Return the [X, Y] coordinate for the center point of the cell that contains the specified text.  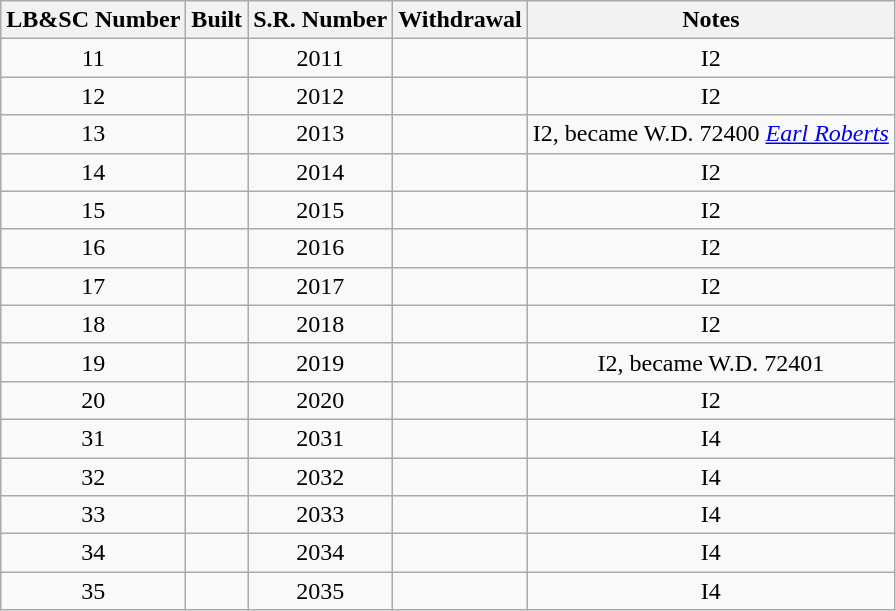
2017 [320, 286]
31 [94, 438]
18 [94, 324]
I2, became W.D. 72400 Earl Roberts [710, 134]
13 [94, 134]
2011 [320, 58]
12 [94, 96]
2033 [320, 515]
S.R. Number [320, 20]
LB&SC Number [94, 20]
2034 [320, 553]
19 [94, 362]
2020 [320, 400]
2035 [320, 591]
I2, became W.D. 72401 [710, 362]
14 [94, 172]
2013 [320, 134]
2014 [320, 172]
16 [94, 248]
20 [94, 400]
2019 [320, 362]
Withdrawal [460, 20]
17 [94, 286]
2032 [320, 477]
34 [94, 553]
2015 [320, 210]
2012 [320, 96]
15 [94, 210]
33 [94, 515]
32 [94, 477]
2031 [320, 438]
2018 [320, 324]
11 [94, 58]
Notes [710, 20]
35 [94, 591]
2016 [320, 248]
Built [217, 20]
